Search for the cell housing the specified text and yield its [X, Y] center coordinate. 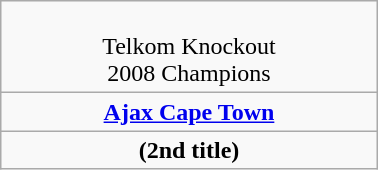
Ajax Cape Town [189, 112]
(2nd title) [189, 150]
Telkom Knockout 2008 Champions [189, 47]
